Provide the [X, Y] coordinate of the cell's center where the given text is located.  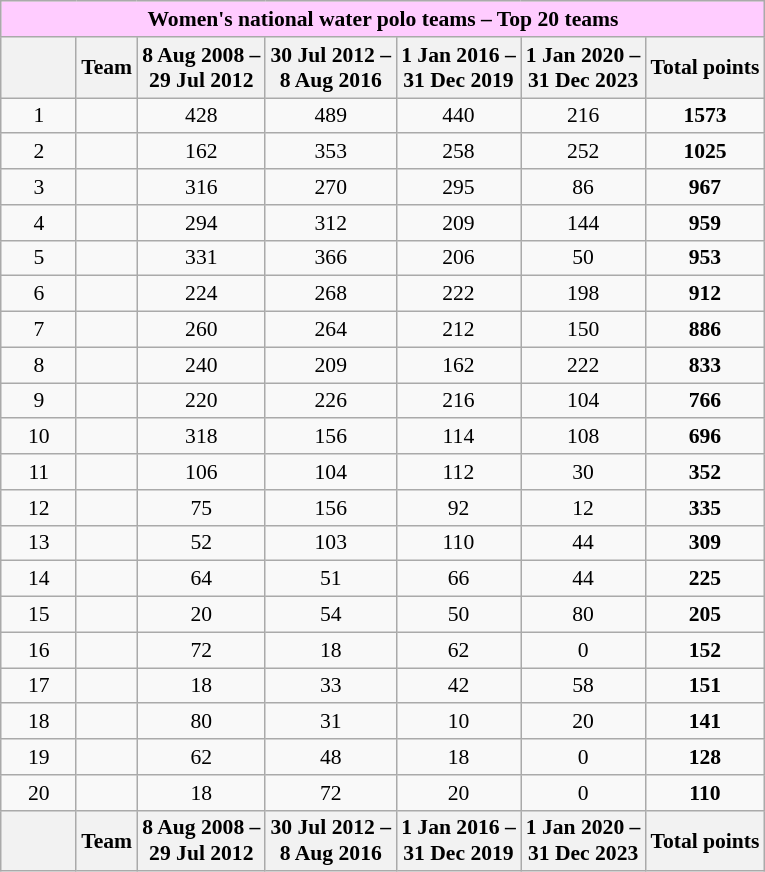
17 [38, 686]
312 [330, 223]
240 [201, 365]
353 [330, 152]
103 [330, 543]
86 [584, 187]
833 [704, 365]
30 [584, 472]
331 [201, 258]
318 [201, 437]
14 [38, 579]
260 [201, 330]
316 [201, 187]
Women's national water polo teams – Top 20 teams [382, 19]
366 [330, 258]
151 [704, 686]
11 [38, 472]
206 [458, 258]
48 [330, 757]
52 [201, 543]
1573 [704, 116]
886 [704, 330]
3 [38, 187]
224 [201, 294]
696 [704, 437]
440 [458, 116]
1 [38, 116]
268 [330, 294]
128 [704, 757]
352 [704, 472]
31 [330, 722]
9 [38, 401]
75 [201, 508]
225 [704, 579]
66 [458, 579]
198 [584, 294]
42 [458, 686]
309 [704, 543]
54 [330, 615]
294 [201, 223]
64 [201, 579]
959 [704, 223]
264 [330, 330]
295 [458, 187]
144 [584, 223]
226 [330, 401]
1025 [704, 152]
489 [330, 116]
6 [38, 294]
15 [38, 615]
252 [584, 152]
92 [458, 508]
141 [704, 722]
8 [38, 365]
205 [704, 615]
212 [458, 330]
152 [704, 650]
112 [458, 472]
114 [458, 437]
953 [704, 258]
108 [584, 437]
335 [704, 508]
967 [704, 187]
2 [38, 152]
4 [38, 223]
912 [704, 294]
7 [38, 330]
270 [330, 187]
51 [330, 579]
16 [38, 650]
258 [458, 152]
220 [201, 401]
5 [38, 258]
766 [704, 401]
428 [201, 116]
58 [584, 686]
106 [201, 472]
19 [38, 757]
13 [38, 543]
150 [584, 330]
33 [330, 686]
